Extract the [X, Y] coordinate from the center of the cell holding the provided text.  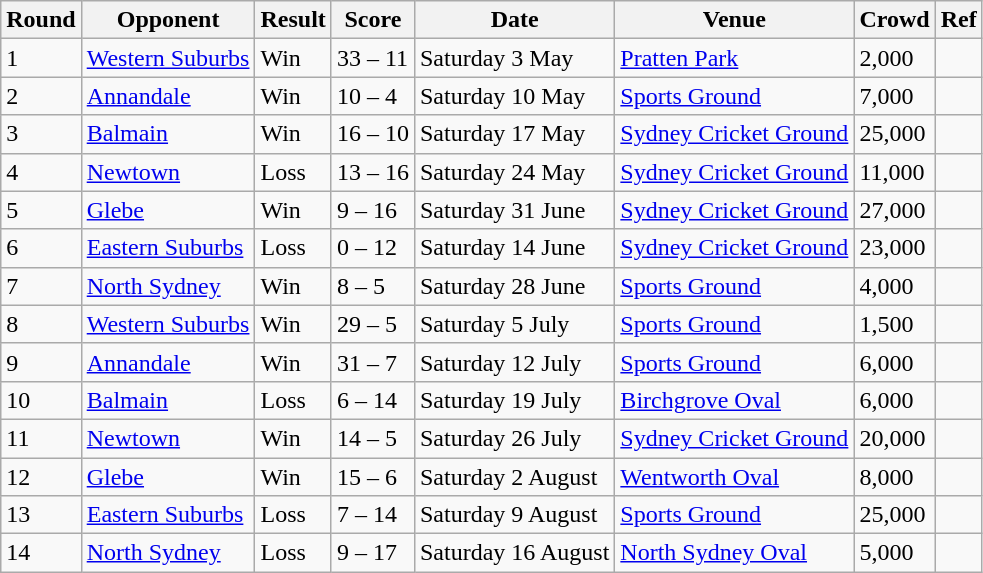
13 [41, 515]
29 – 5 [372, 324]
9 [41, 362]
Saturday 3 May [514, 58]
23,000 [894, 248]
4,000 [894, 286]
3 [41, 134]
Saturday 19 July [514, 400]
11 [41, 438]
Saturday 5 July [514, 324]
7 [41, 286]
5 [41, 210]
8 – 5 [372, 286]
2 [41, 96]
Wentworth Oval [734, 477]
Crowd [894, 20]
Saturday 31 June [514, 210]
Venue [734, 20]
6 [41, 248]
Saturday 9 August [514, 515]
North Sydney Oval [734, 553]
10 [41, 400]
8 [41, 324]
14 [41, 553]
Saturday 16 August [514, 553]
Opponent [168, 20]
Saturday 17 May [514, 134]
13 – 16 [372, 172]
Saturday 26 July [514, 438]
Ref [958, 20]
Birchgrove Oval [734, 400]
Date [514, 20]
10 – 4 [372, 96]
0 – 12 [372, 248]
11,000 [894, 172]
15 – 6 [372, 477]
1,500 [894, 324]
7,000 [894, 96]
31 – 7 [372, 362]
Saturday 2 August [514, 477]
Score [372, 20]
Saturday 14 June [514, 248]
Pratten Park [734, 58]
8,000 [894, 477]
7 – 14 [372, 515]
1 [41, 58]
Result [293, 20]
16 – 10 [372, 134]
Round [41, 20]
12 [41, 477]
9 – 16 [372, 210]
Saturday 10 May [514, 96]
Saturday 28 June [514, 286]
27,000 [894, 210]
6 – 14 [372, 400]
9 – 17 [372, 553]
Saturday 12 July [514, 362]
33 – 11 [372, 58]
4 [41, 172]
5,000 [894, 553]
20,000 [894, 438]
Saturday 24 May [514, 172]
14 – 5 [372, 438]
2,000 [894, 58]
